Identify which cell holds the provided text, then report its (X, Y) central coordinate. 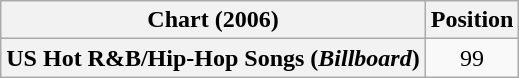
US Hot R&B/Hip-Hop Songs (Billboard) (213, 58)
99 (472, 58)
Position (472, 20)
Chart (2006) (213, 20)
